From the cell containing the given text, extract its center point as [x, y] coordinate. 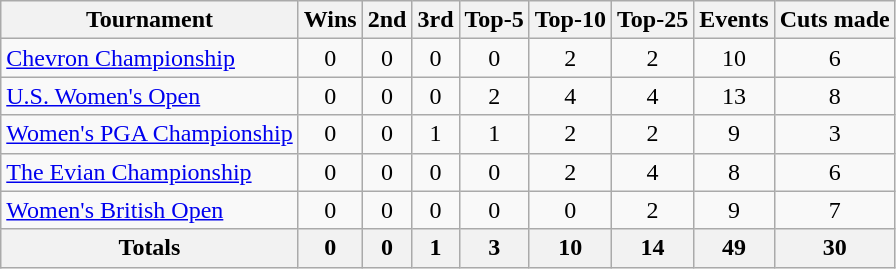
Tournament [150, 20]
7 [834, 210]
U.S. Women's Open [150, 96]
Top-5 [494, 20]
Top-25 [652, 20]
Totals [150, 248]
13 [734, 96]
Wins [330, 20]
2nd [387, 20]
Top-10 [570, 20]
3rd [436, 20]
Events [734, 20]
Women's PGA Championship [150, 134]
The Evian Championship [150, 172]
14 [652, 248]
49 [734, 248]
Chevron Championship [150, 58]
Cuts made [834, 20]
30 [834, 248]
Women's British Open [150, 210]
